Return the [X, Y] coordinate for the center point of the cell that contains the specified text.  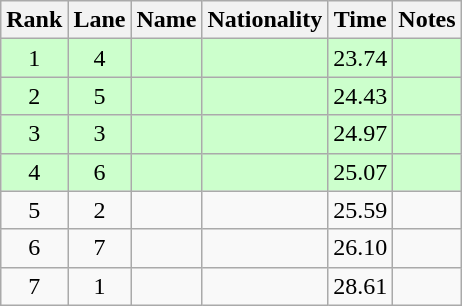
24.97 [360, 134]
28.61 [360, 286]
Lane [100, 20]
Name [166, 20]
Rank [34, 20]
24.43 [360, 96]
Time [360, 20]
25.07 [360, 172]
26.10 [360, 248]
Notes [427, 20]
Nationality [265, 20]
23.74 [360, 58]
25.59 [360, 210]
